Extract the (X, Y) coordinate from the center of the cell holding the provided text.  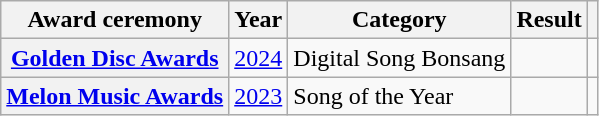
Award ceremony (115, 20)
2023 (258, 96)
Melon Music Awards (115, 96)
Song of the Year (400, 96)
2024 (258, 58)
Year (258, 20)
Result (549, 20)
Digital Song Bonsang (400, 58)
Category (400, 20)
Golden Disc Awards (115, 58)
